Detect which cell encompasses the target text, then output its [x, y] center coordinate. 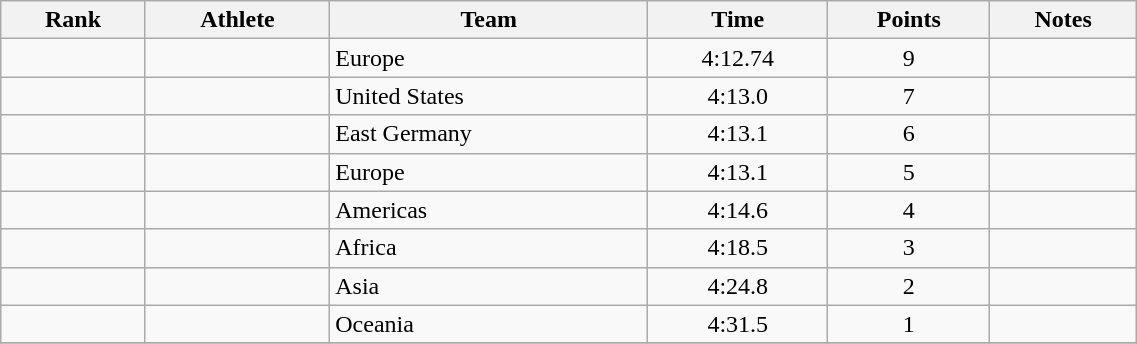
Asia [489, 286]
2 [909, 286]
4:24.8 [738, 286]
Oceania [489, 324]
Points [909, 20]
3 [909, 248]
4 [909, 210]
6 [909, 134]
4:18.5 [738, 248]
1 [909, 324]
Athlete [238, 20]
Team [489, 20]
5 [909, 172]
Rank [73, 20]
Africa [489, 248]
7 [909, 96]
4:31.5 [738, 324]
4:14.6 [738, 210]
9 [909, 58]
Notes [1064, 20]
United States [489, 96]
Americas [489, 210]
4:13.0 [738, 96]
4:12.74 [738, 58]
Time [738, 20]
East Germany [489, 134]
